Scan for the cell matching the given text and deliver its (X, Y) coordinate at center. 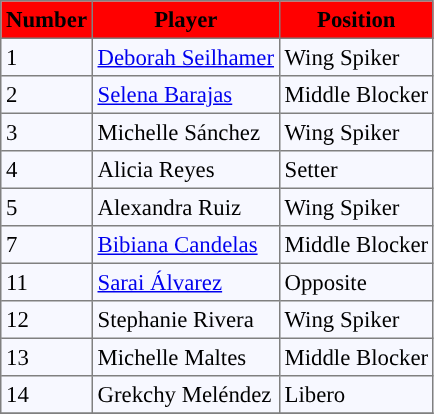
Opposite (356, 282)
4 (47, 170)
Alicia Reyes (186, 170)
Michelle Maltes (186, 357)
5 (47, 207)
1 (47, 57)
Number (47, 20)
Selena Barajas (186, 95)
Libero (356, 395)
3 (47, 132)
2 (47, 95)
Stephanie Rivera (186, 320)
Player (186, 20)
Deborah Seilhamer (186, 57)
7 (47, 245)
Grekchy Meléndez (186, 395)
Bibiana Candelas (186, 245)
Setter (356, 170)
Alexandra Ruiz (186, 207)
11 (47, 282)
12 (47, 320)
14 (47, 395)
Michelle Sánchez (186, 132)
13 (47, 357)
Sarai Álvarez (186, 282)
Position (356, 20)
